For the text-containing cell, return its midpoint in [X, Y] coordinate format. 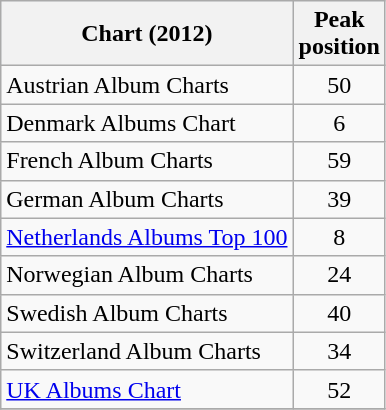
Norwegian Album Charts [147, 275]
Denmark Albums Chart [147, 123]
French Album Charts [147, 161]
UK Albums Chart [147, 389]
Peakposition [339, 34]
Austrian Album Charts [147, 85]
Swedish Album Charts [147, 313]
8 [339, 237]
52 [339, 389]
6 [339, 123]
59 [339, 161]
Netherlands Albums Top 100 [147, 237]
24 [339, 275]
34 [339, 351]
50 [339, 85]
39 [339, 199]
German Album Charts [147, 199]
Chart (2012) [147, 34]
40 [339, 313]
Switzerland Album Charts [147, 351]
